Scan for the cell matching the given text and deliver its [X, Y] coordinate at center. 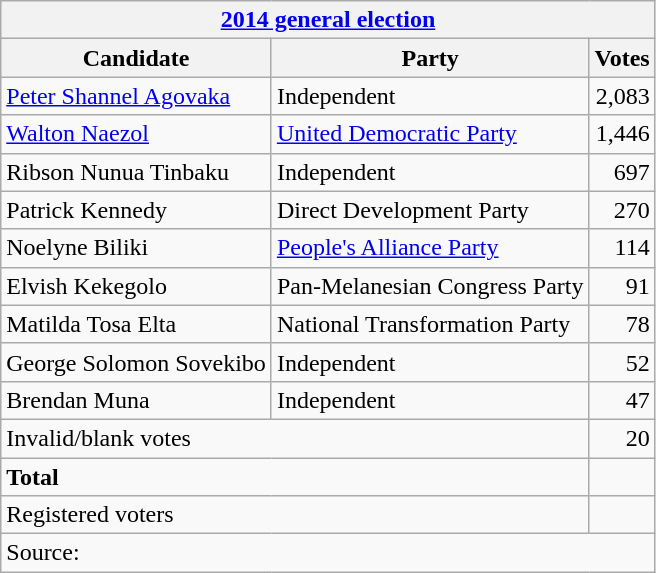
Ribson Nunua Tinbaku [136, 172]
91 [622, 286]
114 [622, 248]
United Democratic Party [430, 134]
People's Alliance Party [430, 248]
78 [622, 324]
Direct Development Party [430, 210]
Patrick Kennedy [136, 210]
Total [295, 477]
Brendan Muna [136, 400]
Votes [622, 58]
Source: [328, 553]
2014 general election [328, 20]
Party [430, 58]
Registered voters [295, 515]
270 [622, 210]
Invalid/blank votes [295, 438]
George Solomon Sovekibo [136, 362]
Candidate [136, 58]
1,446 [622, 134]
National Transformation Party [430, 324]
Peter Shannel Agovaka [136, 96]
Noelyne Biliki [136, 248]
Elvish Kekegolo [136, 286]
Pan-Melanesian Congress Party [430, 286]
Matilda Tosa Elta [136, 324]
52 [622, 362]
20 [622, 438]
Walton Naezol [136, 134]
2,083 [622, 96]
697 [622, 172]
47 [622, 400]
